For the text-containing cell, return its midpoint in [X, Y] coordinate format. 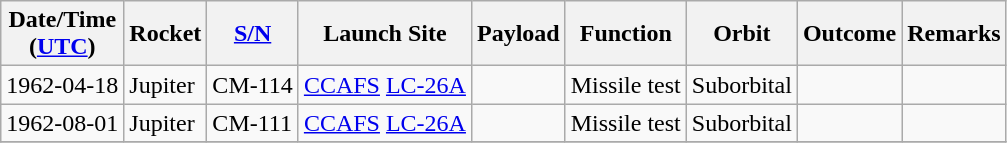
S/N [253, 34]
Rocket [166, 34]
CM-111 [253, 123]
Function [626, 34]
Remarks [954, 34]
Orbit [742, 34]
1962-04-18 [62, 85]
Outcome [849, 34]
Payload [518, 34]
Launch Site [384, 34]
Date/Time(UTC) [62, 34]
1962-08-01 [62, 123]
CM-114 [253, 85]
